From the cell containing the given text, extract its center point as (X, Y) coordinate. 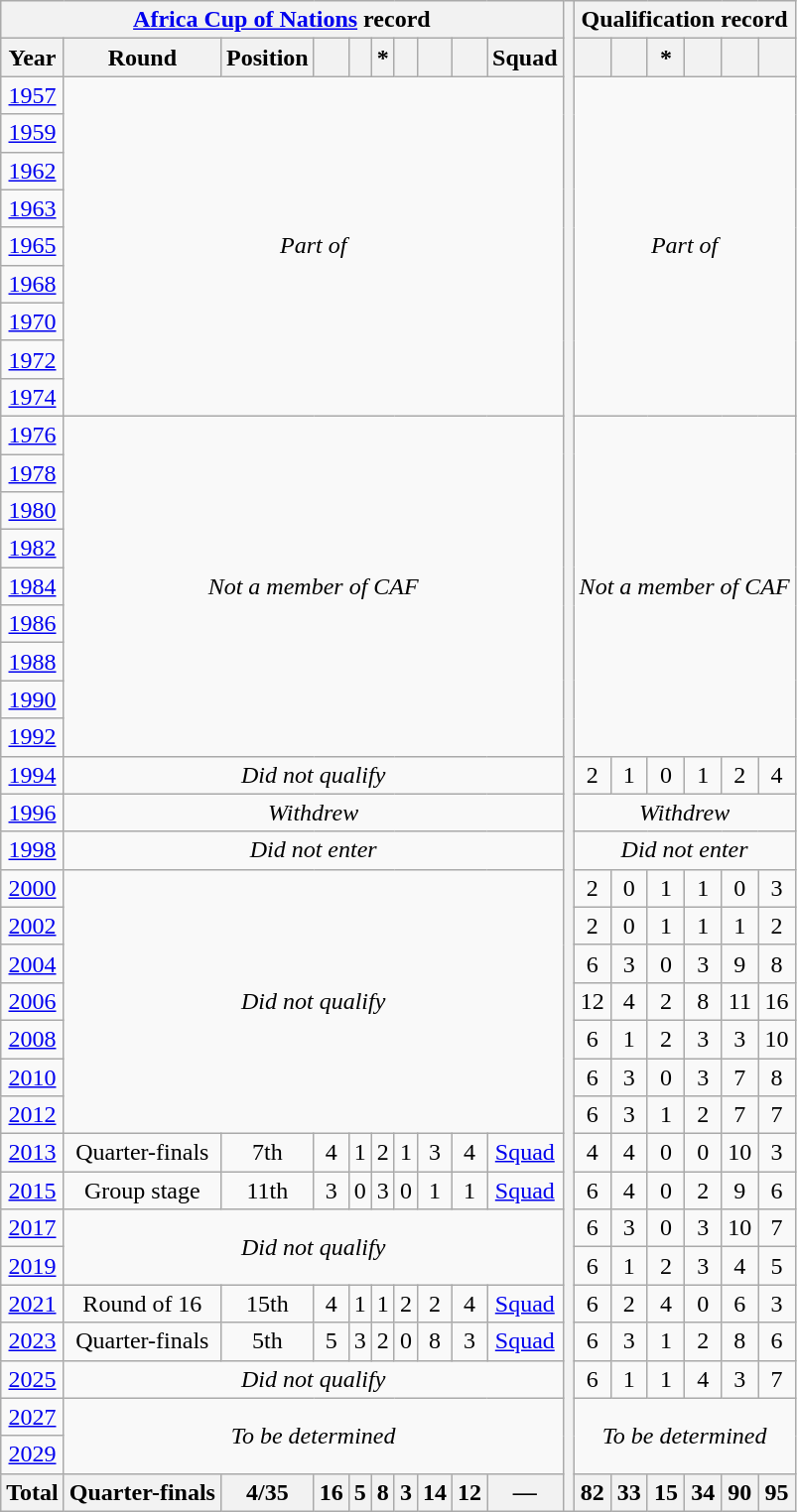
34 (703, 1492)
11th (267, 1191)
2021 (33, 1304)
2019 (33, 1266)
Total (33, 1492)
95 (776, 1492)
2013 (33, 1153)
1996 (33, 813)
1965 (33, 246)
Round of 16 (142, 1304)
1976 (33, 435)
2023 (33, 1341)
— (525, 1492)
Africa Cup of Nations record (282, 20)
14 (435, 1492)
1986 (33, 624)
5th (267, 1341)
2010 (33, 1076)
1992 (33, 737)
2002 (33, 926)
82 (592, 1492)
1994 (33, 775)
33 (629, 1492)
1980 (33, 511)
2017 (33, 1228)
Year (33, 58)
15 (665, 1492)
1978 (33, 473)
7th (267, 1153)
2025 (33, 1379)
2012 (33, 1115)
2004 (33, 963)
Group stage (142, 1191)
1984 (33, 586)
1988 (33, 662)
1972 (33, 359)
1963 (33, 208)
2008 (33, 1039)
Round (142, 58)
1990 (33, 699)
2000 (33, 888)
2015 (33, 1191)
1998 (33, 850)
1970 (33, 321)
11 (740, 1001)
90 (740, 1492)
1957 (33, 95)
1959 (33, 133)
1982 (33, 549)
2029 (33, 1454)
1974 (33, 397)
2006 (33, 1001)
1962 (33, 171)
2027 (33, 1417)
1968 (33, 284)
4/35 (267, 1492)
Position (267, 58)
Qualification record (685, 20)
15th (267, 1304)
